Extract the [x, y] coordinate from the center of the cell holding the provided text.  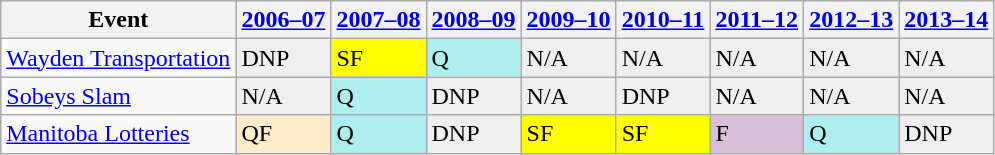
2008–09 [474, 20]
Sobeys Slam [118, 96]
2010–11 [663, 20]
Event [118, 20]
2012–13 [852, 20]
F [757, 134]
2013–14 [946, 20]
2009–10 [568, 20]
Wayden Transportation [118, 58]
Manitoba Lotteries [118, 134]
2006–07 [284, 20]
2007–08 [378, 20]
2011–12 [757, 20]
QF [284, 134]
